Return the [x, y] coordinate for the center point of the cell that contains the specified text.  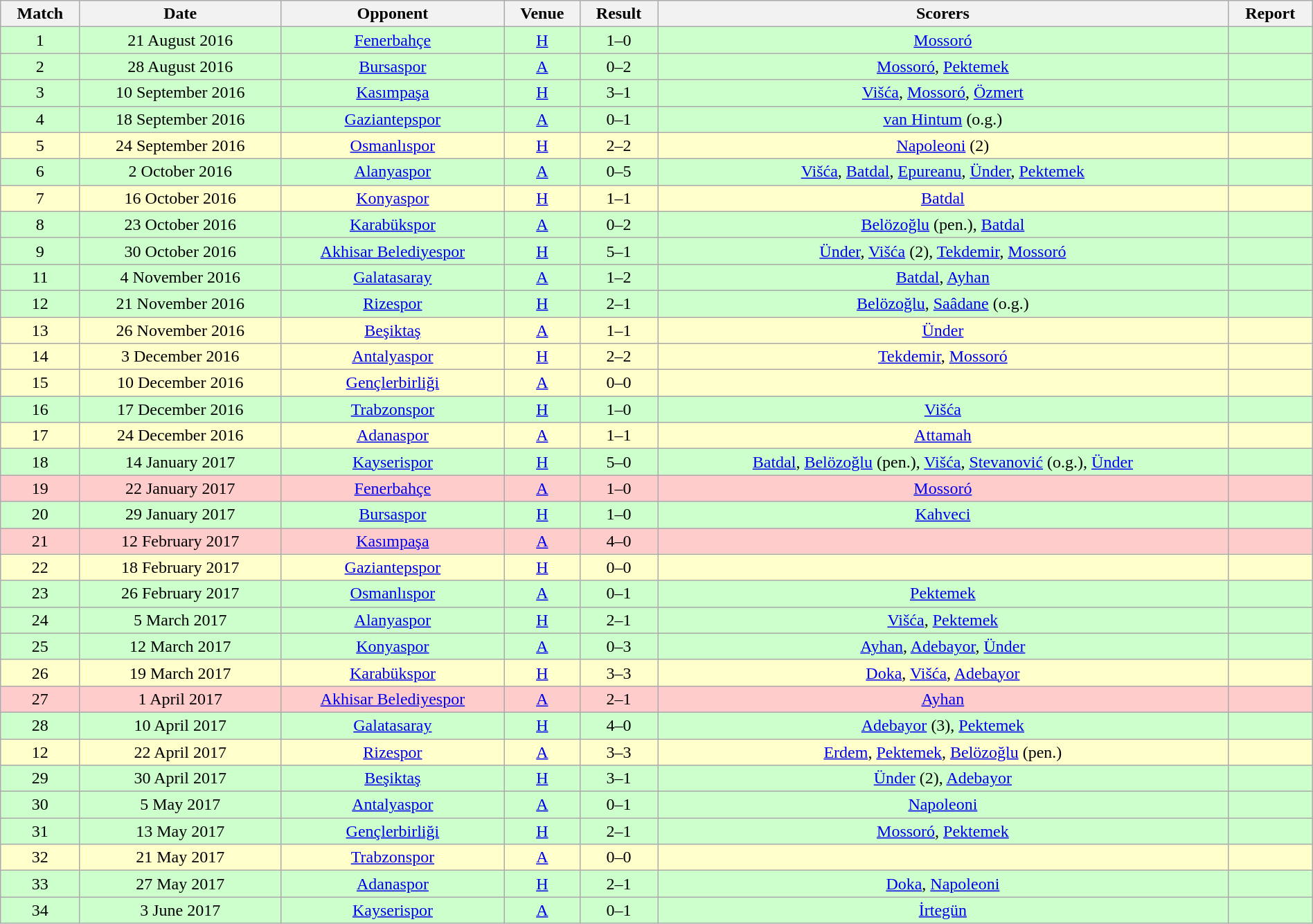
32 [40, 858]
28 [40, 725]
Scorers [943, 14]
Venue [542, 14]
13 May 2017 [180, 831]
27 [40, 699]
Napoleoni [943, 805]
Batdal [943, 198]
3 December 2016 [180, 357]
van Hintum (o.g.) [943, 119]
12 February 2017 [180, 541]
0–5 [618, 172]
Batdal, Ayhan [943, 277]
19 [40, 488]
23 October 2016 [180, 224]
30 [40, 805]
30 April 2017 [180, 779]
30 October 2016 [180, 251]
7 [40, 198]
Attamah [943, 436]
3 June 2017 [180, 910]
İrtegün [943, 910]
24 December 2016 [180, 436]
21 [40, 541]
Report [1270, 14]
Doka, Višća, Adebayor [943, 673]
1–2 [618, 277]
10 April 2017 [180, 725]
29 January 2017 [180, 515]
34 [40, 910]
24 September 2016 [180, 145]
28 August 2016 [180, 66]
22 January 2017 [180, 488]
29 [40, 779]
26 November 2016 [180, 330]
Višća [943, 409]
17 [40, 436]
26 [40, 673]
Višća, Mossoró, Özmert [943, 93]
5 March 2017 [180, 620]
1 [40, 40]
4 [40, 119]
Tekdemir, Mossoró [943, 357]
22 [40, 567]
6 [40, 172]
Opponent [392, 14]
1 April 2017 [180, 699]
Kahveci [943, 515]
Belözoğlu, Saâdane (o.g.) [943, 303]
Ayhan [943, 699]
16 [40, 409]
Doka, Napoleoni [943, 884]
Ayhan, Adebayor, Ünder [943, 646]
13 [40, 330]
Pektemek [943, 594]
5 May 2017 [180, 805]
0–3 [618, 646]
14 [40, 357]
10 September 2016 [180, 93]
Belözoğlu (pen.), Batdal [943, 224]
31 [40, 831]
Match [40, 14]
Ünder [943, 330]
10 December 2016 [180, 383]
18 September 2016 [180, 119]
25 [40, 646]
Ünder (2), Adebayor [943, 779]
Adebayor (3), Pektemek [943, 725]
11 [40, 277]
Ünder, Višća (2), Tekdemir, Mossoró [943, 251]
5–0 [618, 462]
Date [180, 14]
27 May 2017 [180, 884]
5–1 [618, 251]
16 October 2016 [180, 198]
3 [40, 93]
Result [618, 14]
17 December 2016 [180, 409]
21 May 2017 [180, 858]
12 March 2017 [180, 646]
Erdem, Pektemek, Belözoğlu (pen.) [943, 752]
33 [40, 884]
4 November 2016 [180, 277]
Višća, Pektemek [943, 620]
23 [40, 594]
21 August 2016 [180, 40]
14 January 2017 [180, 462]
18 February 2017 [180, 567]
22 April 2017 [180, 752]
5 [40, 145]
2 [40, 66]
19 March 2017 [180, 673]
18 [40, 462]
9 [40, 251]
2 October 2016 [180, 172]
Batdal, Belözoğlu (pen.), Višća, Stevanović (o.g.), Ünder [943, 462]
21 November 2016 [180, 303]
Višća, Batdal, Epureanu, Ünder, Pektemek [943, 172]
Napoleoni (2) [943, 145]
26 February 2017 [180, 594]
8 [40, 224]
24 [40, 620]
15 [40, 383]
20 [40, 515]
